Return (X, Y) of the center of cell containing provided text 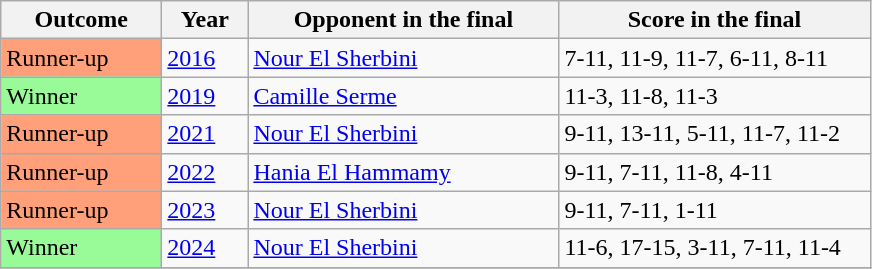
9-11, 7-11, 1-11 (714, 210)
2024 (205, 248)
2021 (205, 134)
11-6, 17-15, 3-11, 7-11, 11-4 (714, 248)
9-11, 13-11, 5-11, 11-7, 11-2 (714, 134)
2022 (205, 172)
7-11, 11-9, 11-7, 6-11, 8-11 (714, 58)
Score in the final (714, 20)
Hania El Hammamy (404, 172)
11-3, 11-8, 11-3 (714, 96)
Year (205, 20)
Outcome (82, 20)
Opponent in the final (404, 20)
2019 (205, 96)
Camille Serme (404, 96)
2016 (205, 58)
9-11, 7-11, 11-8, 4-11 (714, 172)
2023 (205, 210)
